Search for the cell housing the specified text and yield its (x, y) center coordinate. 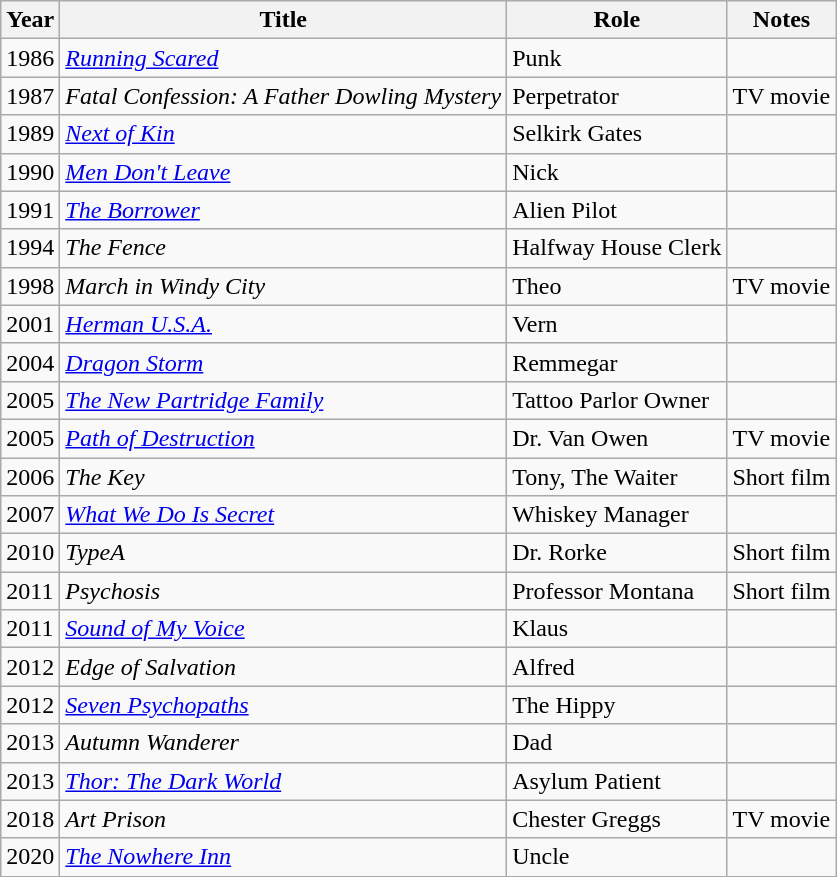
Alien Pilot (617, 210)
2006 (30, 477)
Fatal Confession: A Father Dowling Mystery (284, 96)
Autumn Wanderer (284, 743)
Art Prison (284, 819)
Punk (617, 58)
1990 (30, 172)
Professor Montana (617, 591)
Asylum Patient (617, 781)
Nick (617, 172)
1986 (30, 58)
Running Scared (284, 58)
Title (284, 20)
2001 (30, 324)
Sound of My Voice (284, 629)
The New Partridge Family (284, 400)
Dr. Rorke (617, 553)
Year (30, 20)
Role (617, 20)
2010 (30, 553)
1991 (30, 210)
Chester Greggs (617, 819)
Selkirk Gates (617, 134)
Theo (617, 286)
Thor: The Dark World (284, 781)
Dad (617, 743)
What We Do Is Secret (284, 515)
Vern (617, 324)
The Nowhere Inn (284, 857)
Tattoo Parlor Owner (617, 400)
The Hippy (617, 705)
2018 (30, 819)
Halfway House Clerk (617, 248)
Alfred (617, 667)
Remmegar (617, 362)
2020 (30, 857)
Herman U.S.A. (284, 324)
Whiskey Manager (617, 515)
1987 (30, 96)
Men Don't Leave (284, 172)
Next of Kin (284, 134)
The Key (284, 477)
1989 (30, 134)
Edge of Salvation (284, 667)
Tony, The Waiter (617, 477)
Dr. Van Owen (617, 438)
Uncle (617, 857)
Psychosis (284, 591)
TypeA (284, 553)
Perpetrator (617, 96)
2004 (30, 362)
Klaus (617, 629)
2007 (30, 515)
The Borrower (284, 210)
1994 (30, 248)
Notes (782, 20)
1998 (30, 286)
The Fence (284, 248)
Dragon Storm (284, 362)
March in Windy City (284, 286)
Path of Destruction (284, 438)
Seven Psychopaths (284, 705)
